Output the (X, Y) coordinate of the center of the cell containing the given text.  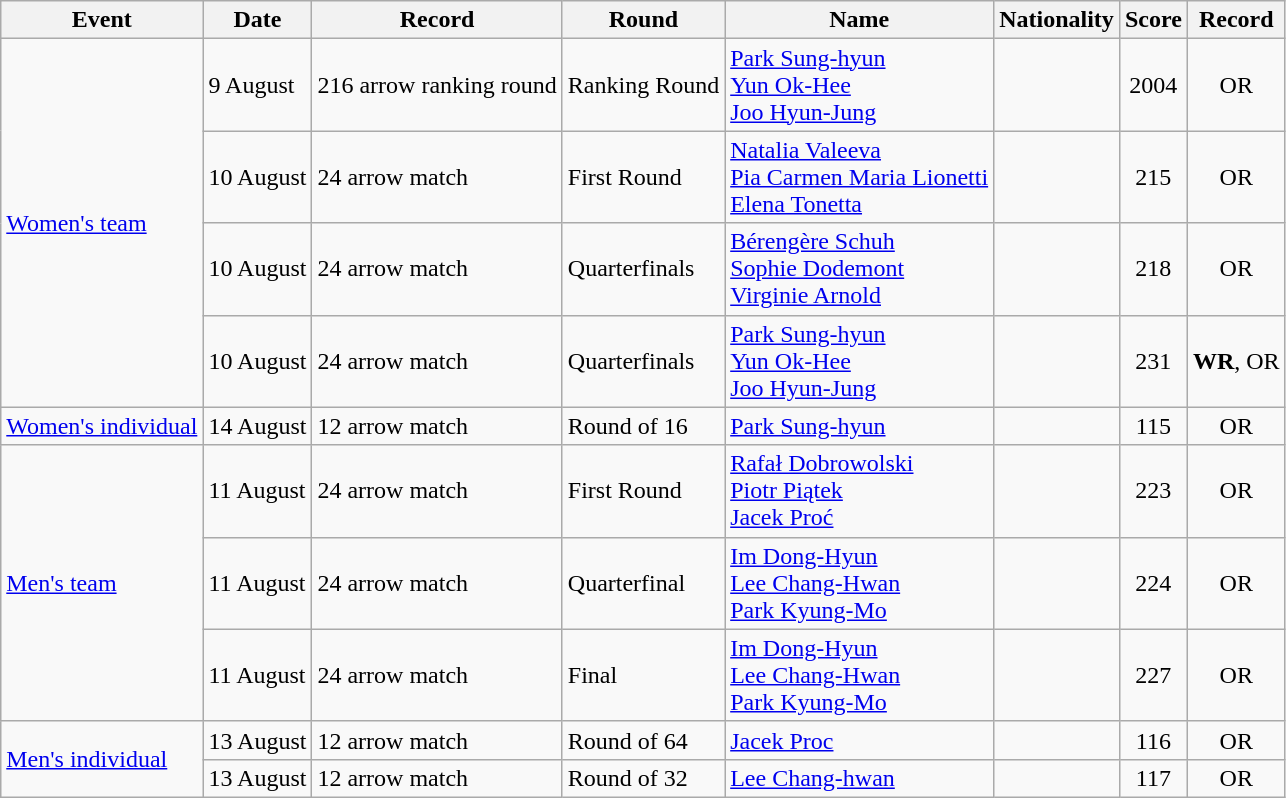
Name (860, 20)
Final (643, 675)
227 (1153, 675)
115 (1153, 426)
Bérengère SchuhSophie DodemontVirginie Arnold (860, 269)
Round (643, 20)
Women's individual (102, 426)
Men's individual (102, 759)
Date (258, 20)
216 arrow ranking round (437, 85)
Round of 32 (643, 778)
223 (1153, 491)
Women's team (102, 223)
Nationality (1057, 20)
218 (1153, 269)
Natalia ValeevaPia Carmen Maria LionettiElena Tonetta (860, 177)
Quarterfinal (643, 583)
9 August (258, 85)
14 August (258, 426)
Men's team (102, 583)
Round of 64 (643, 740)
2004 (1153, 85)
117 (1153, 778)
Lee Chang-hwan (860, 778)
Rafał DobrowolskiPiotr PiątekJacek Proć (860, 491)
215 (1153, 177)
Ranking Round (643, 85)
116 (1153, 740)
231 (1153, 361)
224 (1153, 583)
Round of 16 (643, 426)
Park Sung-hyun (860, 426)
WR, OR (1236, 361)
Event (102, 20)
Jacek Proc (860, 740)
Score (1153, 20)
